Provide the [X, Y] coordinate of the cell's center where the given text is located.  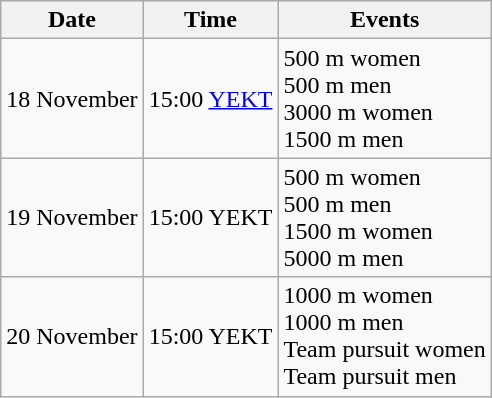
20 November [72, 336]
1000 m women1000 m menTeam pursuit womenTeam pursuit men [384, 336]
500 m women500 m men1500 m women5000 m men [384, 218]
Time [210, 20]
500 m women500 m men3000 m women1500 m men [384, 98]
18 November [72, 98]
19 November [72, 218]
Events [384, 20]
Date [72, 20]
